Determine the [X, Y] coordinate at the center of the cell enclosing the given text.  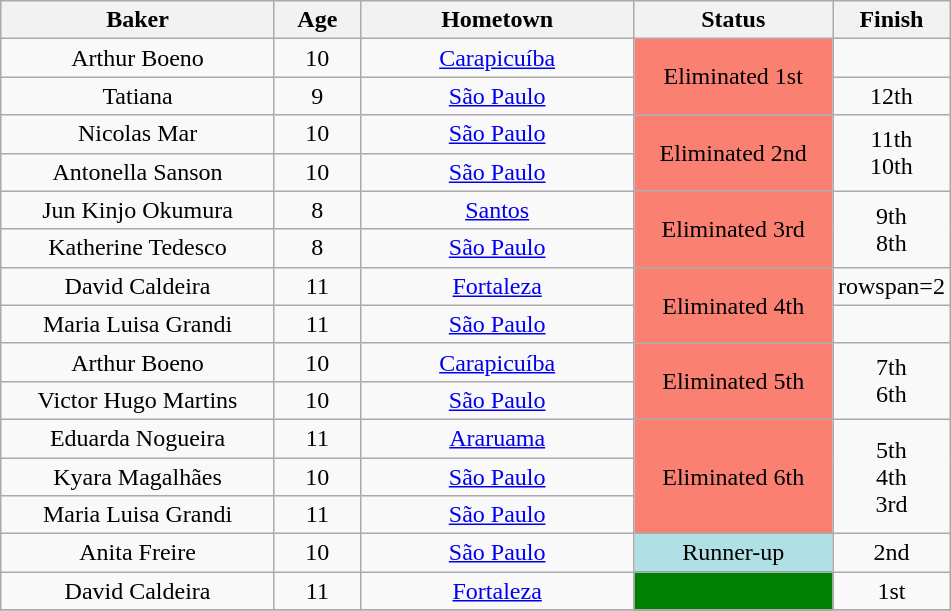
Tatiana [138, 96]
Eliminated 3rd [734, 229]
5th4th3rd [891, 476]
Anita Freire [138, 553]
Eliminated 1st [734, 77]
Age [317, 20]
Jun Kinjo Okumura [138, 210]
Nicolas Mar [138, 134]
Eliminated 2nd [734, 153]
11th10th [891, 153]
9 [317, 96]
12th [891, 96]
Eduarda Nogueira [138, 438]
Eliminated 4th [734, 305]
2nd [891, 553]
Status [734, 20]
1st [891, 591]
Eliminated 5th [734, 381]
Antonella Sanson [138, 172]
rowspan=2 [891, 286]
Eliminated 6th [734, 476]
Runner-up [734, 553]
7th6th [891, 381]
Victor Hugo Martins [138, 400]
Baker [138, 20]
Katherine Tedesco [138, 248]
Hometown [497, 20]
Araruama [497, 438]
Kyara Magalhães [138, 477]
9th8th [891, 229]
Santos [497, 210]
Finish [891, 20]
